Return [x, y] of the center of cell containing provided text 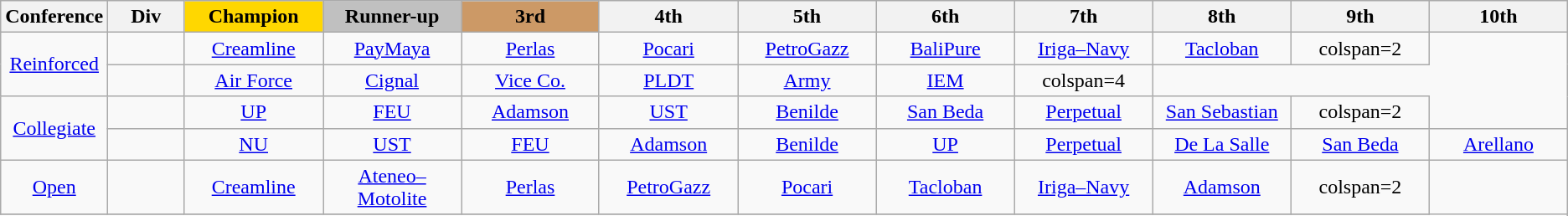
Collegiate [54, 128]
10th [1499, 17]
Ateneo–Motolite [392, 188]
BaliPure [945, 49]
Runner-up [392, 17]
De La Salle [1221, 144]
NU [254, 144]
3rd [529, 17]
PayMaya [392, 49]
9th [1360, 17]
Air Force [254, 80]
7th [1084, 17]
Cignal [392, 80]
San Sebastian [1221, 112]
Conference [54, 17]
5th [807, 17]
Arellano [1499, 144]
Army [807, 80]
IEM [945, 80]
PLDT [668, 80]
8th [1221, 17]
colspan=4 [1084, 80]
Vice Co. [529, 80]
Open [54, 188]
4th [668, 17]
Champion [254, 17]
Div [146, 17]
Reinforced [54, 64]
6th [945, 17]
